For the text-containing cell, return its midpoint in (X, Y) coordinate format. 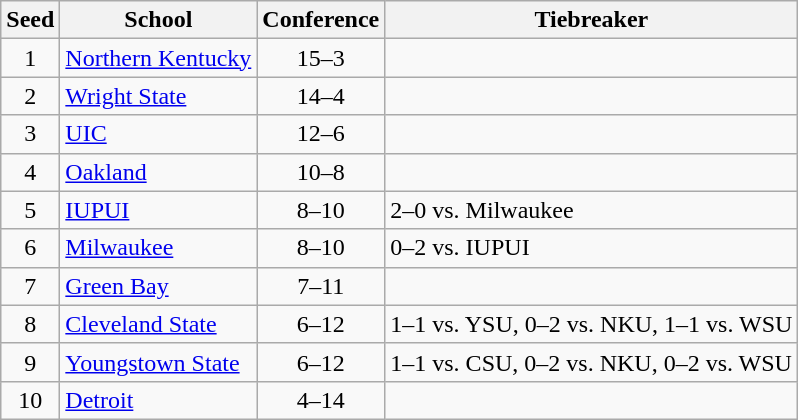
4–14 (321, 400)
Northern Kentucky (158, 58)
15–3 (321, 58)
6 (30, 248)
Youngstown State (158, 362)
Seed (30, 20)
5 (30, 210)
School (158, 20)
12–6 (321, 134)
IUPUI (158, 210)
Cleveland State (158, 324)
Tiebreaker (592, 20)
1 (30, 58)
Detroit (158, 400)
10 (30, 400)
Conference (321, 20)
Green Bay (158, 286)
9 (30, 362)
4 (30, 172)
7–11 (321, 286)
0–2 vs. IUPUI (592, 248)
14–4 (321, 96)
1–1 vs. CSU, 0–2 vs. NKU, 0–2 vs. WSU (592, 362)
Milwaukee (158, 248)
Oakland (158, 172)
2–0 vs. Milwaukee (592, 210)
2 (30, 96)
10–8 (321, 172)
3 (30, 134)
UIC (158, 134)
1–1 vs. YSU, 0–2 vs. NKU, 1–1 vs. WSU (592, 324)
Wright State (158, 96)
8 (30, 324)
7 (30, 286)
